Determine the (X, Y) coordinate at the center of the cell enclosing the given text.  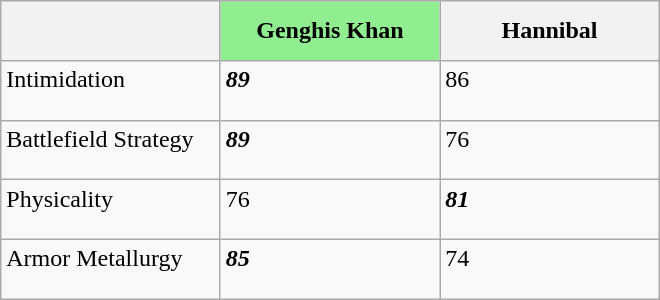
Physicality (110, 210)
Intimidation (110, 90)
Battlefield Strategy (110, 150)
Hannibal (550, 31)
85 (330, 270)
74 (550, 270)
86 (550, 90)
81 (550, 210)
Genghis Khan (330, 31)
Armor Metallurgy (110, 270)
